Return (x, y) of the center of cell containing provided text 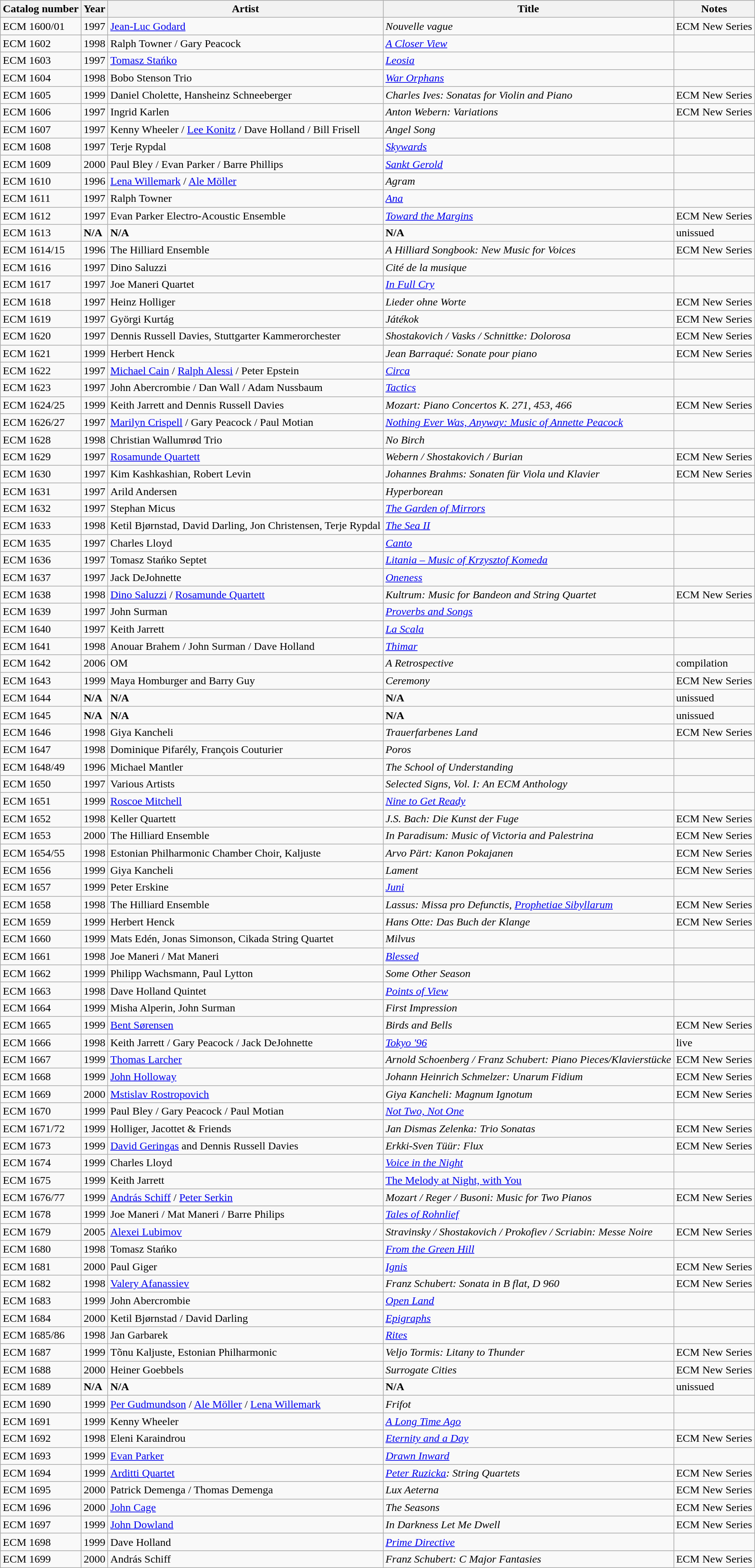
Tomasz Stańko Septet (245, 560)
Rosamunde Quartett (245, 457)
ECM 1622 (41, 371)
ECM 1651 (41, 801)
ECM 1635 (41, 543)
Eternity and a Day (528, 1439)
ECM 1661 (41, 956)
Joe Maneri / Mat Maneri / Barre Philips (245, 1215)
ECM 1682 (41, 1283)
András Schiff / Peter Serkin (245, 1197)
Keith Jarrett / Gary Peacock / Jack DeJohnette (245, 1042)
ECM 1671/72 (41, 1129)
ECM 1641 (41, 646)
Tõnu Kaljuste, Estonian Philharmonic (245, 1353)
Birds and Bells (528, 1025)
ECM 1609 (41, 164)
ECM 1679 (41, 1232)
ECM 1646 (41, 732)
Cité de la musique (528, 267)
Lament (528, 870)
Peter Ruzicka: String Quartets (528, 1473)
ECM 1662 (41, 973)
Milvus (528, 939)
Dino Saluzzi (245, 267)
Jan Dismas Zelenka: Trio Sonatas (528, 1129)
Johannes Brahms: Sonaten für Viola und Klavier (528, 474)
Notes (714, 9)
ECM 1669 (41, 1094)
ECM 1636 (41, 560)
Györgi Kurtág (245, 319)
ECM 1693 (41, 1456)
Anton Webern: Variations (528, 112)
First Impression (528, 1008)
ECM 1652 (41, 819)
Bobo Stenson Trio (245, 78)
Jean Barraqué: Sonate pour piano (528, 353)
David Geringas and Dennis Russell Davies (245, 1146)
Open Land (528, 1301)
Lux Aeterna (528, 1490)
ECM 1656 (41, 870)
Valery Afanassiev (245, 1283)
OM (245, 663)
War Orphans (528, 78)
Thimar (528, 646)
ECM 1698 (41, 1542)
Franz Schubert: Sonata in B flat, D 960 (528, 1283)
La Scala (528, 629)
ECM 1695 (41, 1490)
ECM 1676/77 (41, 1197)
Catalog number (41, 9)
Arnold Schoenberg / Franz Schubert: Piano Pieces/Klavierstücke (528, 1060)
Marilyn Crispell / Gary Peacock / Paul Motian (245, 422)
Hans Otte: Das Buch der Klange (528, 922)
ECM 1668 (41, 1077)
ECM 1673 (41, 1146)
Daniel Cholette, Hansheinz Schneeberger (245, 95)
The Sea II (528, 526)
ECM 1608 (41, 147)
Jack DeJohnette (245, 577)
Dominique Pifarély, François Couturier (245, 749)
Lena Willemark / Ale Möller (245, 181)
Keller Quartett (245, 819)
ECM 1699 (41, 1559)
ECM 1665 (41, 1025)
ECM 1643 (41, 681)
Leosia (528, 61)
Blessed (528, 956)
Nothing Ever Was, Anyway: Music of Annette Peacock (528, 422)
Giya Kancheli: Magnum Ignotum (528, 1094)
ECM 1602 (41, 43)
ECM 1616 (41, 267)
Jan Garbarek (245, 1335)
ECM 1633 (41, 526)
ECM 1664 (41, 1008)
Thomas Larcher (245, 1060)
Dave Holland (245, 1542)
Angel Song (528, 129)
Agram (528, 181)
ECM 1640 (41, 629)
ECM 1688 (41, 1370)
Evan Parker Electro-Acoustic Ensemble (245, 216)
Stephan Micus (245, 509)
Kim Kashkashian, Robert Levin (245, 474)
Voice in the Night (528, 1163)
John Abercrombie (245, 1301)
Kultrum: Music for Bandeon and String Quartet (528, 595)
A Long Time Ago (528, 1421)
Kenny Wheeler / Lee Konitz / Dave Holland / Bill Frisell (245, 129)
ECM 1607 (41, 129)
ECM 1694 (41, 1473)
ECM 1667 (41, 1060)
Rites (528, 1335)
ECM 1631 (41, 491)
ECM 1691 (41, 1421)
ECM 1614/15 (41, 250)
ECM 1675 (41, 1180)
ECM 1696 (41, 1507)
Franz Schubert: C Major Fantasies (528, 1559)
ECM 1611 (41, 198)
Paul Giger (245, 1266)
Prime Directive (528, 1542)
Joe Maneri / Mat Maneri (245, 956)
2005 (94, 1232)
ECM 1606 (41, 112)
ECM 1632 (41, 509)
Drawn Inward (528, 1456)
Roscoe Mitchell (245, 801)
ECM 1660 (41, 939)
Joe Maneri Quartet (245, 285)
Artist (245, 9)
Shostakovich / Vasks / Schnittke: Dolorosa (528, 336)
John Surman (245, 612)
Játékok (528, 319)
Michael Mantler (245, 767)
ECM 1604 (41, 78)
In Darkness Let Me Dwell (528, 1525)
Lieder ohne Worte (528, 302)
ECM 1683 (41, 1301)
Proverbs and Songs (528, 612)
2006 (94, 663)
John Dowland (245, 1525)
Webern / Shostakovich / Burian (528, 457)
Title (528, 9)
Mstislav Rostropovich (245, 1094)
A Retrospective (528, 663)
Ketil Bjørnstad, David Darling, Jon Christensen, Terje Rypdal (245, 526)
Ingrid Karlen (245, 112)
Year (94, 9)
ECM 1654/55 (41, 853)
ECM 1624/25 (41, 405)
ECM 1650 (41, 784)
Estonian Philharmonic Chamber Choir, Kaljuste (245, 853)
ECM 1690 (41, 1404)
John Cage (245, 1507)
Litania – Music of Krzysztof Komeda (528, 560)
ECM 1630 (41, 474)
Surrogate Cities (528, 1370)
Christian Wallumrød Trio (245, 439)
ECM 1605 (41, 95)
The Melody at Night, with You (528, 1180)
Stravinsky / Shostakovich / Prokofiev / Scriabin: Messe Noire (528, 1232)
ECM 1638 (41, 595)
Ceremony (528, 681)
Toward the Margins (528, 216)
Paul Bley / Evan Parker / Barre Phillips (245, 164)
In Full Cry (528, 285)
Ignis (528, 1266)
Ralph Towner (245, 198)
Maya Homburger and Barry Guy (245, 681)
ECM 1680 (41, 1249)
live (714, 1042)
ECM 1681 (41, 1266)
ECM 1687 (41, 1353)
ECM 1685/86 (41, 1335)
Nouvelle vague (528, 26)
Anouar Brahem / John Surman / Dave Holland (245, 646)
Poros (528, 749)
A Hilliard Songbook: New Music for Voices (528, 250)
ECM 1684 (41, 1318)
Veljo Tormis: Litany to Thunder (528, 1353)
ECM 1658 (41, 905)
Paul Bley / Gary Peacock / Paul Motian (245, 1111)
ECM 1657 (41, 887)
Tactics (528, 388)
Canto (528, 543)
ECM 1663 (41, 991)
Dino Saluzzi / Rosamunde Quartett (245, 595)
ECM 1621 (41, 353)
ECM 1637 (41, 577)
ECM 1626/27 (41, 422)
ECM 1628 (41, 439)
Points of View (528, 991)
ECM 1600/01 (41, 26)
ECM 1647 (41, 749)
Terje Rypdal (245, 147)
ECM 1603 (41, 61)
Mozart / Reger / Busoni: Music for Two Pianos (528, 1197)
ECM 1617 (41, 285)
Selected Signs, Vol. I: An ECM Anthology (528, 784)
J.S. Bach: Die Kunst der Fuge (528, 819)
Misha Alperin, John Surman (245, 1008)
Heinz Holliger (245, 302)
Not Two, Not One (528, 1111)
Dennis Russell Davies, Stuttgarter Kammerorchester (245, 336)
Ralph Towner / Gary Peacock (245, 43)
Skywards (528, 147)
Johann Heinrich Schmelzer: Unarum Fidium (528, 1077)
ECM 1689 (41, 1387)
Erkki-Sven Tüür: Flux (528, 1146)
ECM 1613 (41, 233)
Hyperborean (528, 491)
ECM 1659 (41, 922)
ECM 1620 (41, 336)
ECM 1678 (41, 1215)
Some Other Season (528, 973)
ECM 1653 (41, 836)
Juni (528, 887)
Arild Andersen (245, 491)
Mats Edén, Jonas Simonson, Cikada String Quartet (245, 939)
John Holloway (245, 1077)
John Abercrombie / Dan Wall / Adam Nussbaum (245, 388)
Tales of Rohnlief (528, 1215)
Jean-Luc Godard (245, 26)
Michael Cain / Ralph Alessi / Peter Epstein (245, 371)
ECM 1610 (41, 181)
Charles Ives: Sonatas for Violin and Piano (528, 95)
ECM 1674 (41, 1163)
Arditti Quartet (245, 1473)
compilation (714, 663)
ECM 1648/49 (41, 767)
ECM 1618 (41, 302)
In Paradisum: Music of Victoria and Palestrina (528, 836)
ECM 1692 (41, 1439)
Ana (528, 198)
Arvo Pärt: Kanon Pokajanen (528, 853)
The Garden of Mirrors (528, 509)
Bent Sørensen (245, 1025)
Holliger, Jacottet & Friends (245, 1129)
Trauerfarbenes Land (528, 732)
Lassus: Missa pro Defunctis, Prophetiae Sibyllarum (528, 905)
ECM 1619 (41, 319)
Philipp Wachsmann, Paul Lytton (245, 973)
ECM 1639 (41, 612)
Keith Jarrett and Dennis Russell Davies (245, 405)
ECM 1612 (41, 216)
ECM 1670 (41, 1111)
The School of Understanding (528, 767)
Kenny Wheeler (245, 1421)
No Birch (528, 439)
Nine to Get Ready (528, 801)
Ketil Bjørnstad / David Darling (245, 1318)
Epigraphs (528, 1318)
ECM 1666 (41, 1042)
Circa (528, 371)
ECM 1629 (41, 457)
Peter Erskine (245, 887)
The Seasons (528, 1507)
Sankt Gerold (528, 164)
Heiner Goebbels (245, 1370)
From the Green Hill (528, 1249)
Eleni Karaindrou (245, 1439)
Mozart: Piano Concertos K. 271, 453, 466 (528, 405)
ECM 1697 (41, 1525)
Various Artists (245, 784)
ECM 1642 (41, 663)
Oneness (528, 577)
Patrick Demenga / Thomas Demenga (245, 1490)
ECM 1645 (41, 715)
Frifot (528, 1404)
A Closer View (528, 43)
András Schiff (245, 1559)
Alexei Lubimov (245, 1232)
ECM 1644 (41, 698)
Evan Parker (245, 1456)
Per Gudmundson / Ale Möller / Lena Willemark (245, 1404)
Tokyo '96 (528, 1042)
Dave Holland Quintet (245, 991)
ECM 1623 (41, 388)
